Find where the given text appears and provide that cell's center as [x, y] coordinate. 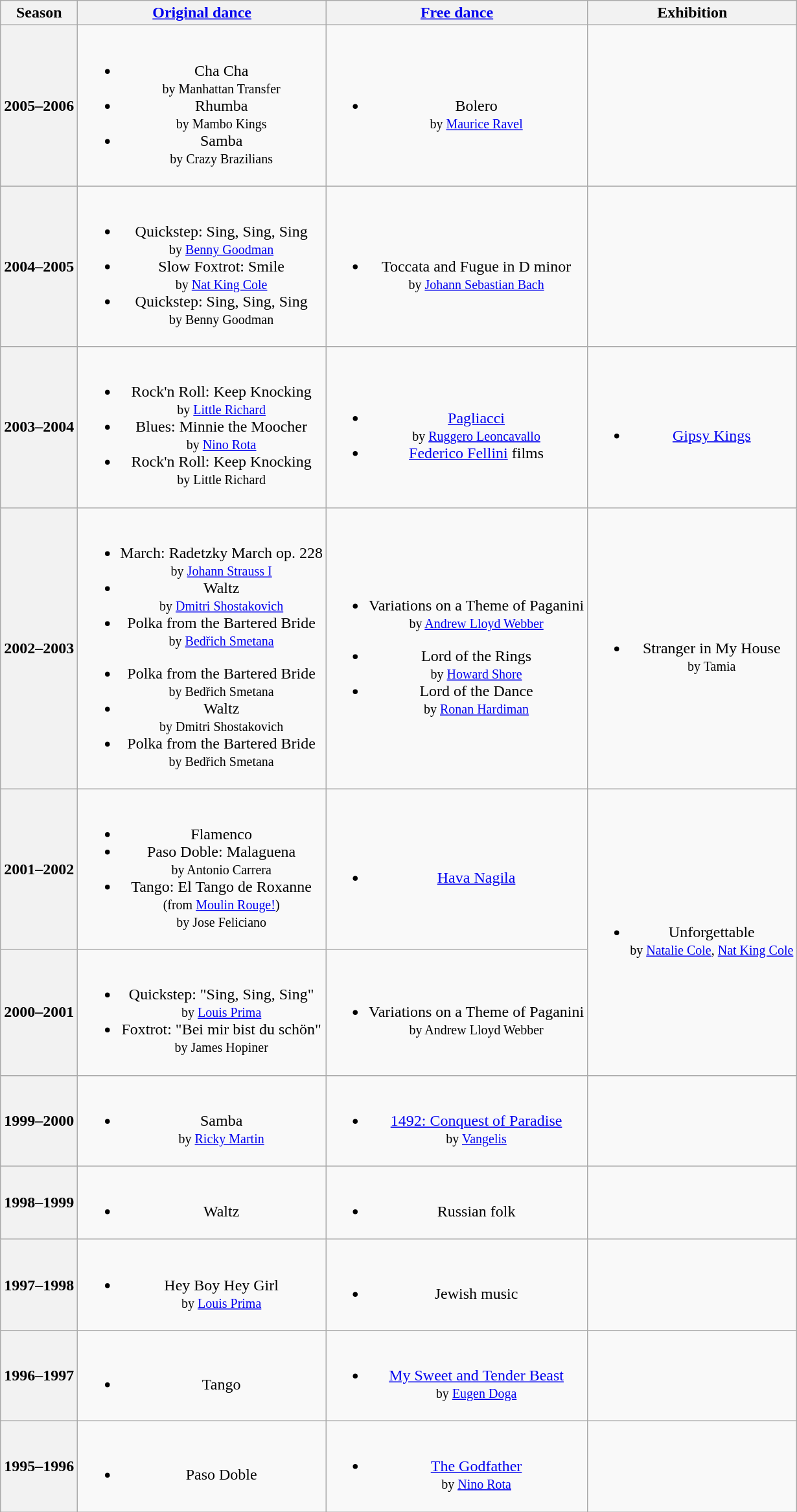
Tango [202, 1375]
1999–2000 [39, 1121]
Pagliacci by Ruggero Leoncavallo Federico Fellini films [456, 427]
Cha Cha by Manhattan Transfer Rhumba by Mambo Kings Samba by Crazy Brazilians [202, 106]
1998–1999 [39, 1203]
Paso Doble [202, 1466]
Variations on a Theme of Paganini by Andrew Lloyd Webber Lord of the Rings by Howard Shore Lord of the Dance by Ronan Hardiman [456, 648]
2005–2006 [39, 106]
Season [39, 13]
Samba by Ricky Martin [202, 1121]
Stranger in My House by Tamia [692, 648]
Quickstep: Sing, Sing, Sing by Benny Goodman Slow Foxtrot: Smile by Nat King Cole Quickstep: Sing, Sing, Sing by Benny Goodman [202, 266]
Free dance [456, 13]
Russian folk [456, 1203]
1997–1998 [39, 1285]
2004–2005 [39, 266]
1492: Conquest of Paradise by Vangelis [456, 1121]
Waltz [202, 1203]
Exhibition [692, 13]
1995–1996 [39, 1466]
1996–1997 [39, 1375]
Rock'n Roll: Keep Knocking by Little Richard Blues: Minnie the Moocher by Nino Rota Rock'n Roll: Keep Knocking by Little Richard [202, 427]
Original dance [202, 13]
2000–2001 [39, 1012]
Hava Nagila [456, 869]
2001–2002 [39, 869]
The Godfather by Nino Rota [456, 1466]
Hey Boy Hey Girl by Louis Prima [202, 1285]
2002–2003 [39, 648]
FlamencoPaso Doble: Malaguena by Antonio Carrera Tango: El Tango de Roxanne (from Moulin Rouge!) by Jose Feliciano [202, 869]
Toccata and Fugue in D minor by Johann Sebastian Bach [456, 266]
Gipsy Kings [692, 427]
Unforgettable by Natalie Cole, Nat King Cole [692, 932]
My Sweet and Tender Beast by Eugen Doga [456, 1375]
Jewish music [456, 1285]
Bolero by Maurice Ravel [456, 106]
2003–2004 [39, 427]
Quickstep: "Sing, Sing, Sing" by Louis Prima Foxtrot: "Bei mir bist du schön" by James Hopiner [202, 1012]
Variations on a Theme of Paganini by Andrew Lloyd Webber [456, 1012]
